Pinpoint the cell where the given text exists, returning its (X, Y) midpoint coordinate. 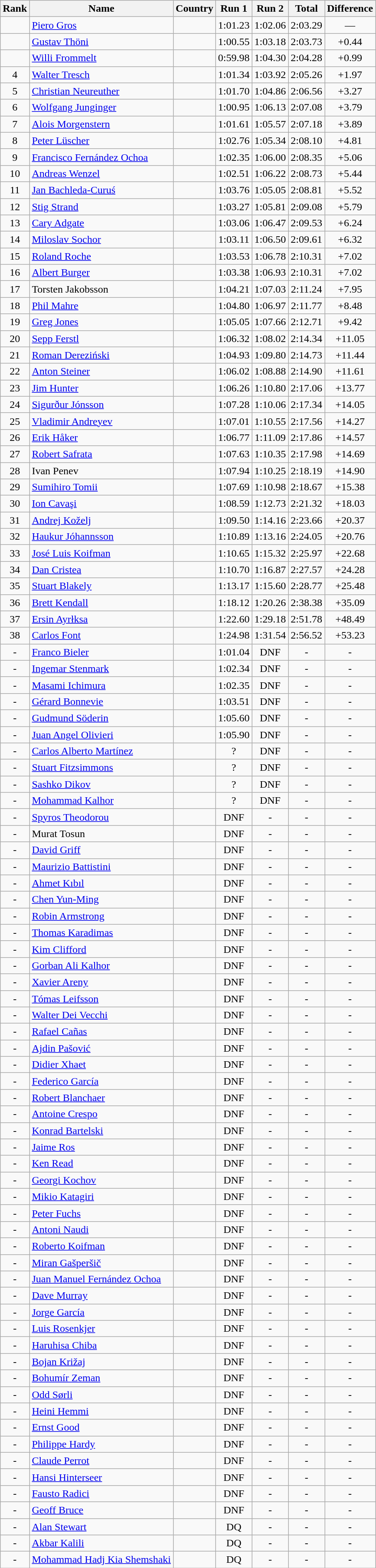
11 (15, 190)
Run 1 (234, 9)
Total (307, 9)
1:10.98 (270, 487)
+20.37 (350, 520)
Jorge García (101, 1312)
23 (15, 388)
1:01.04 (234, 652)
1:07.69 (234, 487)
1:20.26 (270, 603)
1:00.55 (234, 42)
Georgi Kochov (101, 1180)
35 (15, 586)
+6.24 (350, 223)
Ingemar Stenmark (101, 668)
1:07.63 (234, 454)
1:03.11 (234, 240)
Country (195, 9)
Willi Frommelt (101, 58)
28 (15, 470)
Ken Read (101, 1164)
17 (15, 289)
Brett Kendall (101, 603)
2:09.61 (307, 240)
1:02.76 (234, 140)
1:10.65 (234, 553)
1:22.60 (234, 619)
Bojan Križaj (101, 1362)
1:03.53 (234, 256)
2:24.05 (307, 537)
1:09.80 (270, 355)
Haukur Jóhannsson (101, 537)
Wolfgang Junginger (101, 108)
1:07.28 (234, 404)
12 (15, 207)
+0.44 (350, 42)
2:17.98 (307, 454)
Torsten Jakobsson (101, 289)
Rafael Cañas (101, 1032)
Geoff Bruce (101, 1510)
+5.06 (350, 157)
Sigurður Jónsson (101, 404)
+14.69 (350, 454)
Mikio Katagiri (101, 1196)
1:06.02 (234, 372)
20 (15, 339)
Jaime Ros (101, 1147)
1:10.80 (270, 388)
2:14.34 (307, 339)
29 (15, 487)
Konrad Bartelski (101, 1131)
Spyros Theodorou (101, 817)
1:06.93 (270, 273)
1:10.89 (234, 537)
2:04.28 (307, 58)
Chen Yun-Ming (101, 900)
Carlos Font (101, 636)
Cary Adgate (101, 223)
Greg Jones (101, 322)
2:56.52 (307, 636)
Walter Tresch (101, 75)
4 (15, 75)
Francisco Fernández Ochoa (101, 157)
Jim Hunter (101, 388)
1:14.16 (270, 520)
2:09.08 (307, 207)
2:51.78 (307, 619)
33 (15, 553)
Phil Mahre (101, 306)
2:08.10 (307, 140)
1:10.70 (234, 570)
1:13.16 (270, 537)
Roland Roche (101, 256)
+25.48 (350, 586)
+35.09 (350, 603)
1:06.22 (270, 173)
1:05.60 (234, 718)
Carlos Alberto Martínez (101, 751)
1:03.92 (270, 75)
37 (15, 619)
1:07.03 (270, 289)
1:03.27 (234, 207)
Peter Lüscher (101, 140)
32 (15, 537)
Difference (350, 9)
Albert Burger (101, 273)
Anton Steiner (101, 372)
1:03.18 (270, 42)
2:09.53 (307, 223)
Ersin Ayrłksa (101, 619)
Stuart Fitzsimmons (101, 768)
19 (15, 322)
1:15.60 (270, 586)
26 (15, 437)
2:03.29 (307, 25)
2:06.56 (307, 91)
Roman Dereziński (101, 355)
+3.79 (350, 108)
+15.38 (350, 487)
36 (15, 603)
1:02.06 (270, 25)
Name (101, 9)
Antoni Naudi (101, 1229)
1:11.09 (270, 437)
1:05.81 (270, 207)
Jan Bachleda-Curuś (101, 190)
1:24.98 (234, 636)
Robert Blanchaer (101, 1098)
14 (15, 240)
1:10.06 (270, 404)
Heini Hemmi (101, 1411)
+0.99 (350, 58)
8 (15, 140)
1:08.02 (270, 339)
Sepp Ferstl (101, 339)
1:04.80 (234, 306)
Fausto Radici (101, 1493)
1:03.06 (234, 223)
2:17.06 (307, 388)
Thomas Karadimas (101, 932)
Gudmund Söderin (101, 718)
1:04.93 (234, 355)
1:10.25 (270, 470)
Walter Dei Vecchi (101, 1015)
Federico García (101, 1081)
1:03.76 (234, 190)
+48.49 (350, 619)
Antoine Crespo (101, 1114)
Juan Manuel Fernández Ochoa (101, 1279)
2:11.77 (307, 306)
+18.03 (350, 504)
1:08.88 (270, 372)
5 (15, 91)
Ernst Good (101, 1428)
2:14.90 (307, 372)
Robin Armstrong (101, 916)
Luis Rosenkjer (101, 1329)
Dan Cristea (101, 570)
+5.79 (350, 207)
1:07.94 (234, 470)
1:06.26 (234, 388)
1:04.86 (270, 91)
+5.52 (350, 190)
1:07.66 (270, 322)
1:29.18 (270, 619)
Ajdin Pašović (101, 1048)
+6.32 (350, 240)
1:06.00 (270, 157)
1:12.73 (270, 504)
+24.28 (350, 570)
+7.95 (350, 289)
2:27.57 (307, 570)
2:08.73 (307, 173)
30 (15, 504)
Gorban Ali Kalhor (101, 965)
16 (15, 273)
Vladimir Andreyev (101, 421)
34 (15, 570)
+11.05 (350, 339)
1:08.59 (234, 504)
1:16.87 (270, 570)
1:01.61 (234, 124)
Alois Morgenstern (101, 124)
Juan Angel Olivieri (101, 735)
1:03.51 (234, 701)
1:02.34 (234, 668)
9 (15, 157)
+4.81 (350, 140)
Erik Håker (101, 437)
Ahmet Kıbıl (101, 883)
1:03.38 (234, 273)
+13.77 (350, 388)
1:07.01 (234, 421)
Kim Clifford (101, 949)
13 (15, 223)
1:06.47 (270, 223)
1:06.78 (270, 256)
2:17.86 (307, 437)
1:01.70 (234, 91)
Piero Gros (101, 25)
Maurizio Battistini (101, 867)
+53.23 (350, 636)
1:31.54 (270, 636)
1:06.97 (270, 306)
Robert Safrata (101, 454)
1:02.51 (234, 173)
1:05.34 (270, 140)
Mohammad Kalhor (101, 801)
Masami Ichimura (101, 685)
1:05.57 (270, 124)
1:10.35 (270, 454)
18 (15, 306)
2:38.38 (307, 603)
10 (15, 173)
2:23.66 (307, 520)
1:04.21 (234, 289)
Hansi Hinterseer (101, 1477)
David Griff (101, 850)
2:08.35 (307, 157)
2:18.67 (307, 487)
7 (15, 124)
+14.05 (350, 404)
+22.68 (350, 553)
21 (15, 355)
2:12.71 (307, 322)
1:06.50 (270, 240)
1:05.90 (234, 735)
Didier Xhaet (101, 1065)
+14.57 (350, 437)
Sashko Dikov (101, 784)
1:06.13 (270, 108)
+5.44 (350, 173)
0:59.98 (234, 58)
2:17.56 (307, 421)
+20.76 (350, 537)
Bohumír Zeman (101, 1378)
+11.61 (350, 372)
Dave Murray (101, 1296)
+11.44 (350, 355)
2:07.08 (307, 108)
+1.97 (350, 75)
Sumihiro Tomii (101, 487)
27 (15, 454)
Tómas Leifsson (101, 998)
Stuart Blakely (101, 586)
Gustav Thöni (101, 42)
Murat Tosun (101, 834)
2:25.97 (307, 553)
+9.42 (350, 322)
2:03.73 (307, 42)
1:10.55 (270, 421)
1:06.77 (234, 437)
Ion Cavaşi (101, 504)
Haruhisa Chiba (101, 1345)
Ivan Penev (101, 470)
+3.27 (350, 91)
2:08.81 (307, 190)
Peter Fuchs (101, 1213)
Miloslav Sochor (101, 240)
38 (15, 636)
2:28.77 (307, 586)
2:21.32 (307, 504)
+8.48 (350, 306)
Odd Sørli (101, 1395)
Philippe Hardy (101, 1444)
Run 2 (270, 9)
Andreas Wenzel (101, 173)
6 (15, 108)
2:18.19 (307, 470)
Gérard Bonnevie (101, 701)
Rank (15, 9)
1:04.30 (270, 58)
1:06.32 (234, 339)
Andrej Koželj (101, 520)
1:13.17 (234, 586)
15 (15, 256)
1:09.50 (234, 520)
1:01.23 (234, 25)
Stig Strand (101, 207)
Claude Perrot (101, 1460)
Roberto Koifman (101, 1246)
25 (15, 421)
1:00.95 (234, 108)
Xavier Areny (101, 982)
2:05.26 (307, 75)
— (350, 25)
José Luis Koifman (101, 553)
Franco Bieler (101, 652)
+14.27 (350, 421)
2:11.24 (307, 289)
+14.90 (350, 470)
Miran Gašperšič (101, 1263)
2:17.34 (307, 404)
22 (15, 372)
2:14.73 (307, 355)
1:01.34 (234, 75)
Mohammad Hadj Kia Shemshaki (101, 1560)
Christian Neureuther (101, 91)
2:07.18 (307, 124)
Alan Stewart (101, 1526)
31 (15, 520)
+3.89 (350, 124)
1:15.32 (270, 553)
1:18.12 (234, 603)
Akbar Kalili (101, 1543)
24 (15, 404)
